Detect which cell encompasses the target text, then output its [x, y] center coordinate. 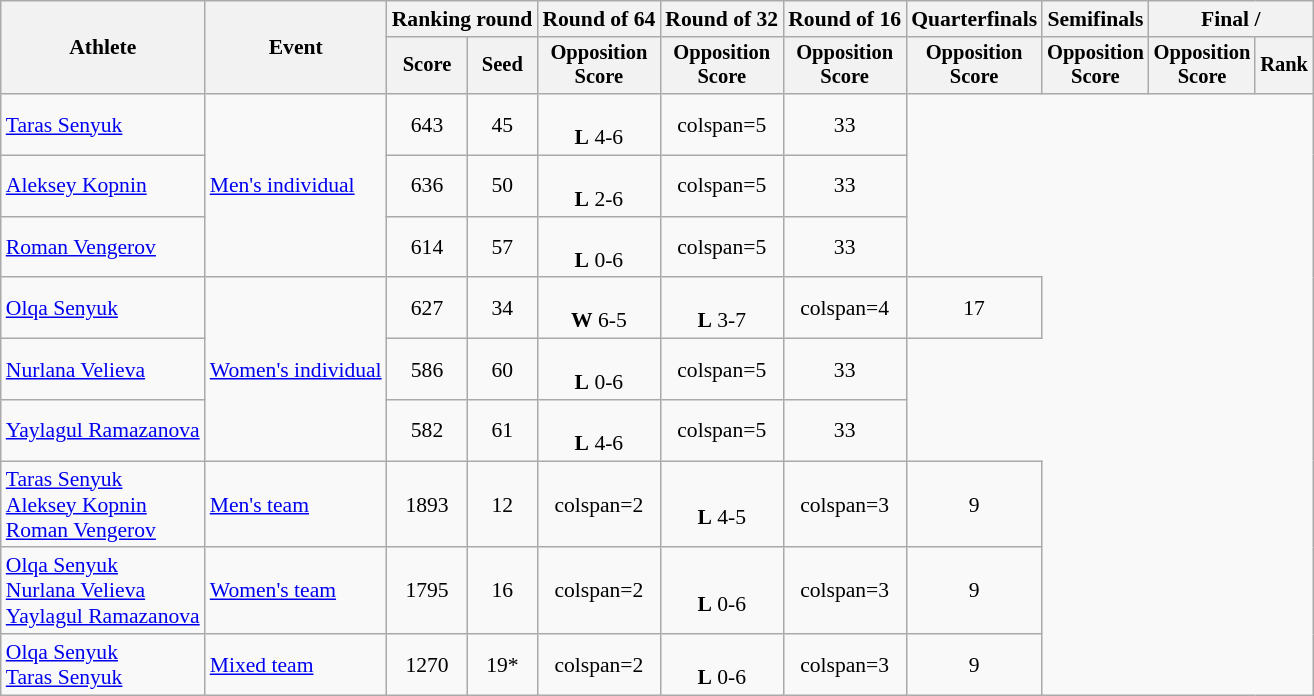
45 [502, 124]
Seed [502, 66]
Olqa Senyuk [103, 308]
Aleksey Kopnin [103, 186]
Women's individual [296, 370]
Event [296, 48]
582 [428, 430]
Nurlana Velieva [103, 370]
61 [502, 430]
L 2-6 [598, 186]
60 [502, 370]
57 [502, 248]
Semifinals [1096, 19]
colspan=4 [844, 308]
Athlete [103, 48]
L 3-7 [722, 308]
636 [428, 186]
1795 [428, 592]
1270 [428, 664]
34 [502, 308]
L 4-5 [722, 504]
627 [428, 308]
Men's team [296, 504]
643 [428, 124]
Taras SenyukAleksey KopninRoman Vengerov [103, 504]
Taras Senyuk [103, 124]
Olqa SenyukTaras Senyuk [103, 664]
Yaylagul Ramazanova [103, 430]
586 [428, 370]
50 [502, 186]
Final / [1231, 19]
Men's individual [296, 186]
Round of 64 [598, 19]
614 [428, 248]
19* [502, 664]
Round of 32 [722, 19]
Roman Vengerov [103, 248]
17 [974, 308]
Mixed team [296, 664]
Ranking round [462, 19]
Rank [1284, 66]
1893 [428, 504]
W 6-5 [598, 308]
Olqa SenyukNurlana VelievaYaylagul Ramazanova [103, 592]
16 [502, 592]
Round of 16 [844, 19]
12 [502, 504]
Women's team [296, 592]
Quarterfinals [974, 19]
Score [428, 66]
